Find where the given text appears and provide that cell's center as [X, Y] coordinate. 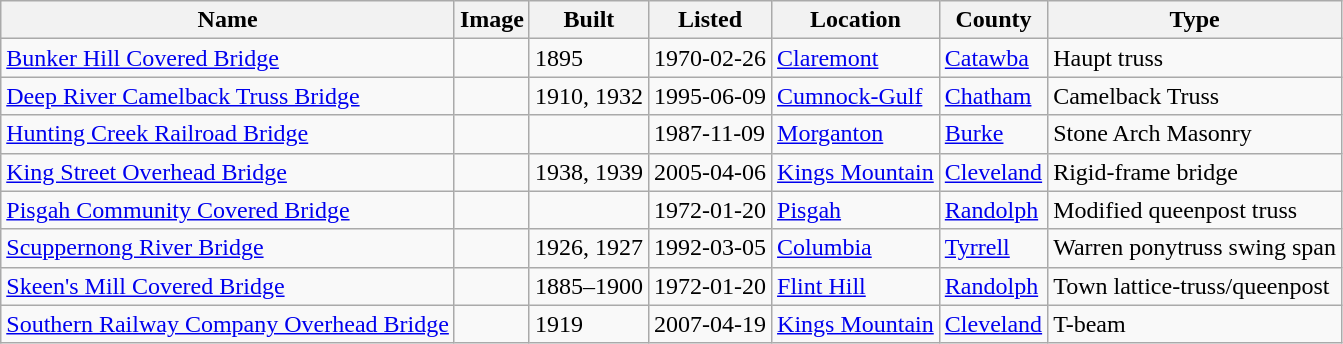
Tyrrell [993, 248]
Built [588, 20]
1938, 1939 [588, 172]
Listed [710, 20]
Camelback Truss [1195, 96]
Rigid-frame bridge [1195, 172]
Catawba [993, 58]
Name [228, 20]
T-beam [1195, 324]
Pisgah Community Covered Bridge [228, 210]
1970-02-26 [710, 58]
Claremont [856, 58]
Chatham [993, 96]
King Street Overhead Bridge [228, 172]
Burke [993, 134]
Southern Railway Company Overhead Bridge [228, 324]
Skeen's Mill Covered Bridge [228, 286]
Cumnock-Gulf [856, 96]
Columbia [856, 248]
2005-04-06 [710, 172]
Hunting Creek Railroad Bridge [228, 134]
Town lattice-truss/queenpost [1195, 286]
1992-03-05 [710, 248]
Type [1195, 20]
Modified queenpost truss [1195, 210]
Deep River Camelback Truss Bridge [228, 96]
Scuppernong River Bridge [228, 248]
Haupt truss [1195, 58]
1995-06-09 [710, 96]
County [993, 20]
Flint Hill [856, 286]
Stone Arch Masonry [1195, 134]
1885–1900 [588, 286]
1910, 1932 [588, 96]
1895 [588, 58]
2007-04-19 [710, 324]
1919 [588, 324]
Morganton [856, 134]
Warren ponytruss swing span [1195, 248]
Bunker Hill Covered Bridge [228, 58]
Image [492, 20]
Location [856, 20]
Pisgah [856, 210]
1987-11-09 [710, 134]
1926, 1927 [588, 248]
